Capture the cell that displays the provided text and extract its [X, Y] central coordinate. 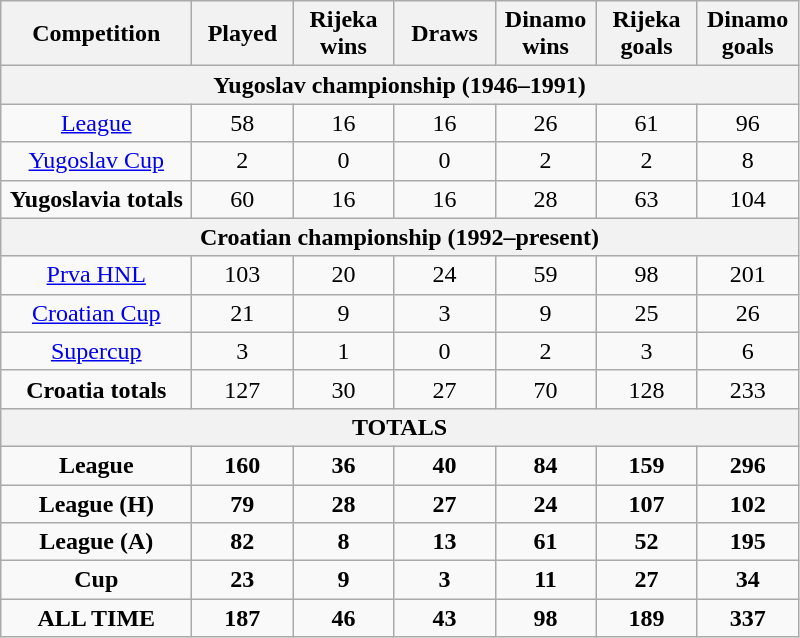
159 [646, 465]
Dinamo wins [546, 34]
189 [646, 618]
Supercup [96, 351]
Draws [444, 34]
63 [646, 199]
128 [646, 389]
20 [344, 275]
Dinamo goals [748, 34]
Croatian championship (1992–present) [400, 237]
40 [444, 465]
34 [748, 580]
58 [242, 123]
233 [748, 389]
52 [646, 542]
Played [242, 34]
201 [748, 275]
13 [444, 542]
Croatian Cup [96, 313]
6 [748, 351]
102 [748, 503]
1 [344, 351]
Competition [96, 34]
103 [242, 275]
296 [748, 465]
Cup [96, 580]
160 [242, 465]
195 [748, 542]
League (H) [96, 503]
79 [242, 503]
82 [242, 542]
League (A) [96, 542]
104 [748, 199]
21 [242, 313]
107 [646, 503]
Rijeka goals [646, 34]
23 [242, 580]
Croatia totals [96, 389]
127 [242, 389]
96 [748, 123]
Yugoslavia totals [96, 199]
43 [444, 618]
11 [546, 580]
Yugoslav Cup [96, 161]
187 [242, 618]
ALL TIME [96, 618]
84 [546, 465]
46 [344, 618]
60 [242, 199]
TOTALS [400, 427]
25 [646, 313]
Yugoslav championship (1946–1991) [400, 85]
Rijeka wins [344, 34]
337 [748, 618]
59 [546, 275]
Prva HNL [96, 275]
30 [344, 389]
36 [344, 465]
70 [546, 389]
